Search for the cell housing the specified text and yield its (X, Y) center coordinate. 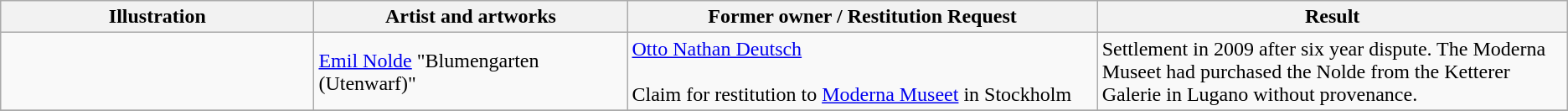
Artist and artworks (471, 17)
Emil Nolde "Blumengarten (Utenwarf)" (471, 71)
Result (1332, 17)
Illustration (157, 17)
Settlement in 2009 after six year dispute. The Moderna Museet had purchased the Nolde from the Ketterer Galerie in Lugano without provenance. (1332, 71)
Otto Nathan DeutschClaim for restitution to Moderna Museet in Stockholm (863, 71)
Former owner / Restitution Request (863, 17)
